Find where the given text appears and provide that cell's center as (X, Y) coordinate. 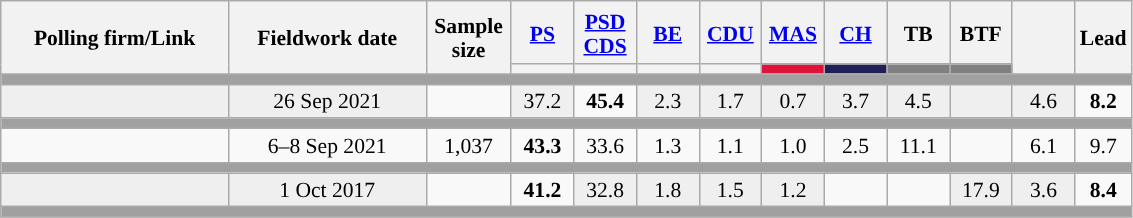
11.1 (918, 146)
Lead (1104, 38)
8.4 (1104, 190)
1,037 (468, 146)
2.3 (668, 101)
1.0 (794, 146)
Polling firm/Link (115, 38)
CDU (730, 32)
0.7 (794, 101)
9.7 (1104, 146)
26 Sep 2021 (327, 101)
1.8 (668, 190)
1.2 (794, 190)
1 Oct 2017 (327, 190)
PS (542, 32)
BTF (982, 32)
4.6 (1044, 101)
43.3 (542, 146)
8.2 (1104, 101)
BE (668, 32)
6–8 Sep 2021 (327, 146)
TB (918, 32)
1.1 (730, 146)
2.5 (856, 146)
3.7 (856, 101)
41.2 (542, 190)
33.6 (606, 146)
37.2 (542, 101)
1.3 (668, 146)
3.6 (1044, 190)
PSDCDS (606, 32)
17.9 (982, 190)
6.1 (1044, 146)
Sample size (468, 38)
45.4 (606, 101)
1.5 (730, 190)
Fieldwork date (327, 38)
32.8 (606, 190)
MAS (794, 32)
1.7 (730, 101)
4.5 (918, 101)
CH (856, 32)
